Return (X, Y) of the center of cell containing provided text 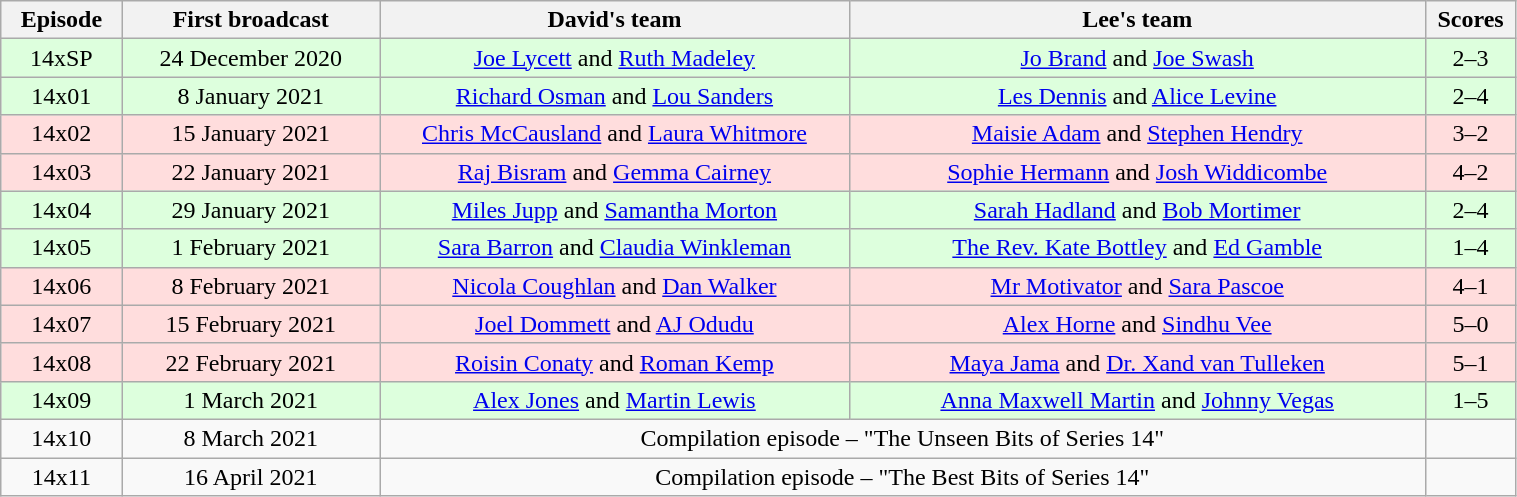
First broadcast (251, 20)
15 January 2021 (251, 134)
1–4 (1470, 248)
David's team (615, 20)
14x11 (62, 477)
14x05 (62, 248)
Richard Osman and Lou Sanders (615, 96)
15 February 2021 (251, 324)
2–3 (1470, 58)
14x06 (62, 286)
22 February 2021 (251, 362)
Roisin Conaty and Roman Kemp (615, 362)
Jo Brand and Joe Swash (1137, 58)
1–5 (1470, 400)
16 April 2021 (251, 477)
Alex Horne and Sindhu Vee (1137, 324)
Sarah Hadland and Bob Mortimer (1137, 210)
8 March 2021 (251, 438)
Miles Jupp and Samantha Morton (615, 210)
Compilation episode – "The Best Bits of Series 14" (903, 477)
Episode (62, 20)
14x01 (62, 96)
Maisie Adam and Stephen Hendry (1137, 134)
Joel Dommett and AJ Odudu (615, 324)
1 March 2021 (251, 400)
24 December 2020 (251, 58)
14x09 (62, 400)
14x10 (62, 438)
8 January 2021 (251, 96)
Maya Jama and Dr. Xand van Tulleken (1137, 362)
8 February 2021 (251, 286)
14x08 (62, 362)
14x03 (62, 172)
4–1 (1470, 286)
4–2 (1470, 172)
5–0 (1470, 324)
3–2 (1470, 134)
Raj Bisram and Gemma Cairney (615, 172)
14xSP (62, 58)
The Rev. Kate Bottley and Ed Gamble (1137, 248)
Scores (1470, 20)
Les Dennis and Alice Levine (1137, 96)
Chris McCausland and Laura Whitmore (615, 134)
29 January 2021 (251, 210)
Mr Motivator and Sara Pascoe (1137, 286)
Anna Maxwell Martin and Johnny Vegas (1137, 400)
22 January 2021 (251, 172)
14x02 (62, 134)
Sophie Hermann and Josh Widdicombe (1137, 172)
Nicola Coughlan and Dan Walker (615, 286)
14x04 (62, 210)
Compilation episode – "The Unseen Bits of Series 14" (903, 438)
Sara Barron and Claudia Winkleman (615, 248)
14x07 (62, 324)
5–1 (1470, 362)
Alex Jones and Martin Lewis (615, 400)
Lee's team (1137, 20)
Joe Lycett and Ruth Madeley (615, 58)
1 February 2021 (251, 248)
